Find where the given text appears and provide that cell's center as (X, Y) coordinate. 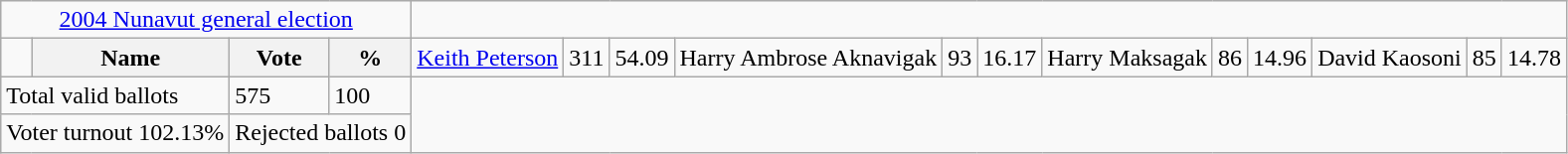
Rejected ballots 0 (320, 133)
Name (131, 58)
% (370, 58)
David Kaosoni (1390, 58)
Total valid ballots (115, 95)
Harry Maksagak (1128, 58)
100 (370, 95)
54.09 (642, 58)
2004 Nunavut general election (207, 20)
Harry Ambrose Aknavigak (808, 58)
86 (1229, 58)
16.17 (1010, 58)
93 (960, 58)
Vote (279, 58)
575 (279, 95)
311 (587, 58)
85 (1483, 58)
14.96 (1281, 58)
Voter turnout 102.13% (115, 133)
14.78 (1533, 58)
Keith Peterson (487, 58)
